From the cell containing the given text, extract its center point as [X, Y] coordinate. 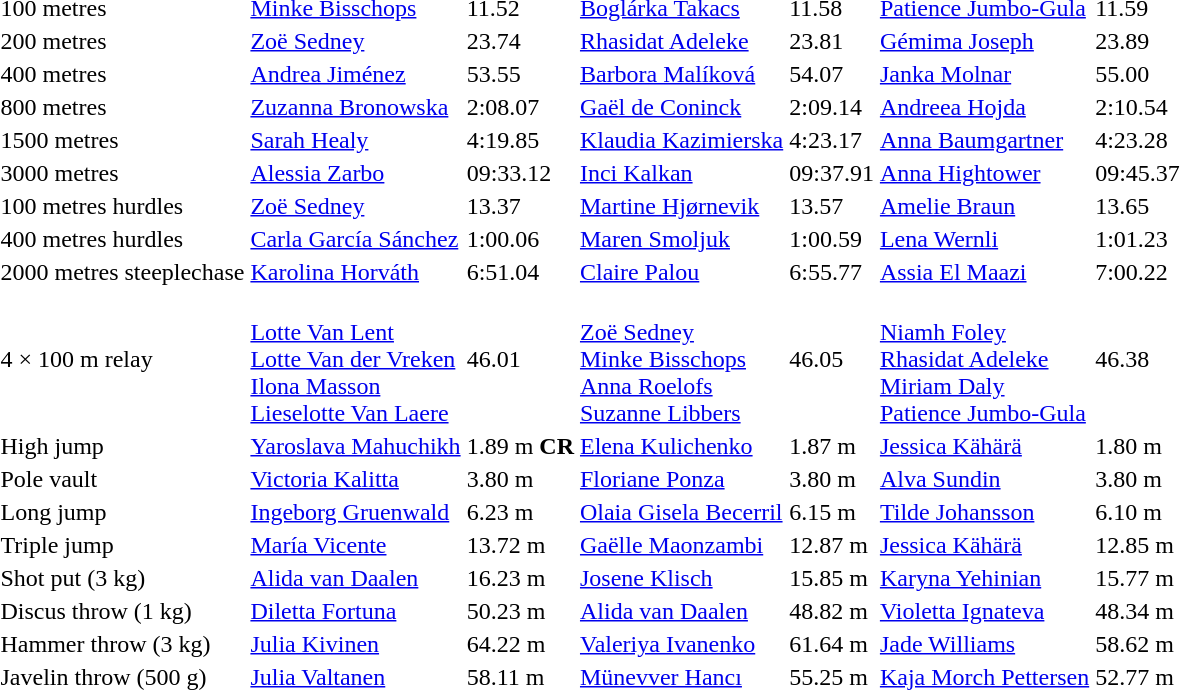
Claire Palou [681, 272]
Carla García Sánchez [356, 239]
13.72 m [520, 545]
46.05 [832, 359]
Zoë SedneyMinke BisschopsAnna RoelofsSuzanne Libbers [681, 359]
Olaia Gisela Becerril [681, 512]
Klaudia Kazimierska [681, 140]
09:37.91 [832, 173]
Barbora Malíková [681, 74]
4:19.85 [520, 140]
16.23 m [520, 578]
54.07 [832, 74]
Anna Baumgartner [984, 140]
Karolina Horváth [356, 272]
Yaroslava Mahuchikh [356, 446]
María Vicente [356, 545]
Lena Wernli [984, 239]
Alva Sundin [984, 479]
Assia El Maazi [984, 272]
Amelie Braun [984, 206]
Janka Molnar [984, 74]
Gaëlle Maonzambi [681, 545]
Zuzanna Bronowska [356, 107]
Sarah Healy [356, 140]
61.64 m [832, 644]
Martine Hjørnevik [681, 206]
Floriane Ponza [681, 479]
23.81 [832, 41]
Alessia Zarbo [356, 173]
1.87 m [832, 446]
Diletta Fortuna [356, 611]
Lotte Van LentLotte Van der VrekenIlona MassonLieselotte Van Laere [356, 359]
Ingeborg Gruenwald [356, 512]
6:55.77 [832, 272]
Violetta Ignateva [984, 611]
12.87 m [832, 545]
2:09.14 [832, 107]
Inci Kalkan [681, 173]
50.23 m [520, 611]
64.22 m [520, 644]
Andreea Hojda [984, 107]
1:00.59 [832, 239]
23.74 [520, 41]
13.37 [520, 206]
Andrea Jiménez [356, 74]
Karyna Yehinian [984, 578]
4:23.17 [832, 140]
15.85 m [832, 578]
6:51.04 [520, 272]
Gaël de Coninck [681, 107]
Rhasidat Adeleke [681, 41]
1:00.06 [520, 239]
1.89 m CR [520, 446]
Josene Klisch [681, 578]
Valeriya Ivanenko [681, 644]
6.23 m [520, 512]
46.01 [520, 359]
Julia Kivinen [356, 644]
6.15 m [832, 512]
53.55 [520, 74]
Gémima Joseph [984, 41]
Elena Kulichenko [681, 446]
09:33.12 [520, 173]
Jade Williams [984, 644]
2:08.07 [520, 107]
Niamh FoleyRhasidat AdelekeMiriam DalyPatience Jumbo-Gula [984, 359]
Anna Hightower [984, 173]
Tilde Johansson [984, 512]
Victoria Kalitta [356, 479]
Maren Smoljuk [681, 239]
48.82 m [832, 611]
13.57 [832, 206]
